Scan for the cell matching the given text and deliver its (X, Y) coordinate at center. 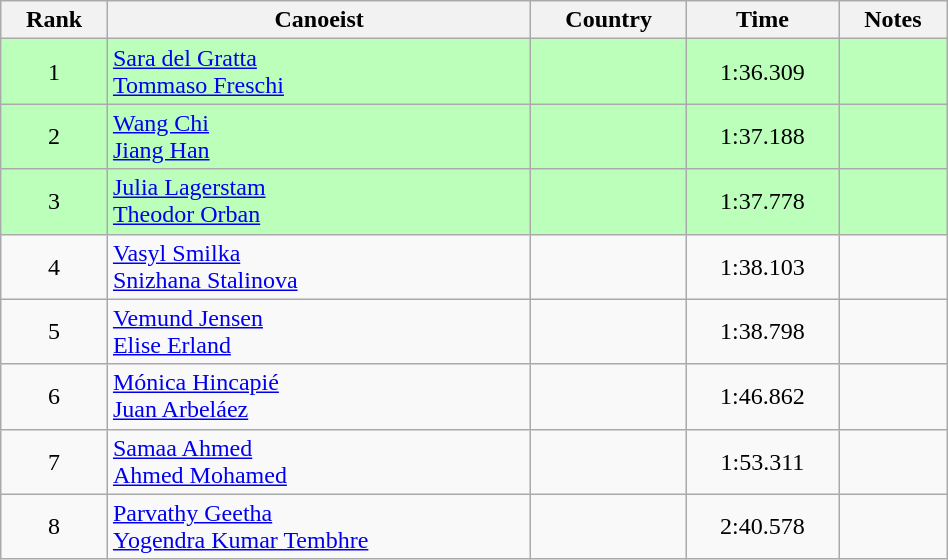
Wang ChiJiang Han (319, 136)
1:38.103 (762, 266)
1:46.862 (762, 396)
1:53.311 (762, 462)
Time (762, 20)
3 (54, 202)
2:40.578 (762, 526)
Julia LagerstamTheodor Orban (319, 202)
Parvathy GeethaYogendra Kumar Tembhre (319, 526)
Mónica HincapiéJuan Arbeláez (319, 396)
Vasyl SmilkaSnizhana Stalinova (319, 266)
6 (54, 396)
1:37.188 (762, 136)
Notes (892, 20)
Sara del GrattaTommaso Freschi (319, 72)
Vemund JensenElise Erland (319, 332)
7 (54, 462)
Rank (54, 20)
8 (54, 526)
5 (54, 332)
4 (54, 266)
1:38.798 (762, 332)
Samaa AhmedAhmed Mohamed (319, 462)
2 (54, 136)
Canoeist (319, 20)
Country (608, 20)
1 (54, 72)
1:37.778 (762, 202)
1:36.309 (762, 72)
